Output the (X, Y) coordinate of the center of the cell containing the given text.  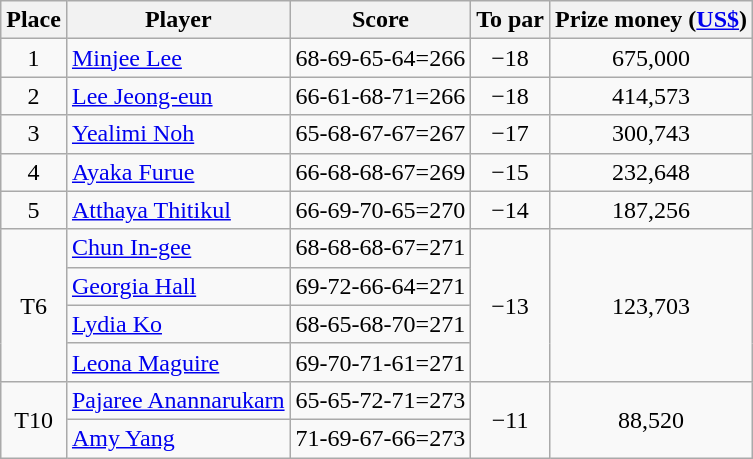
69-72-66-64=271 (380, 286)
Lee Jeong-eun (178, 96)
Leona Maguire (178, 362)
−11 (510, 419)
Place (34, 20)
Georgia Hall (178, 286)
232,648 (652, 172)
1 (34, 58)
300,743 (652, 134)
−14 (510, 210)
Yealimi Noh (178, 134)
2 (34, 96)
Prize money (US$) (652, 20)
Player (178, 20)
3 (34, 134)
123,703 (652, 305)
675,000 (652, 58)
69-70-71-61=271 (380, 362)
71-69-67-66=273 (380, 438)
To par (510, 20)
Lydia Ko (178, 324)
4 (34, 172)
Score (380, 20)
−15 (510, 172)
Chun In-gee (178, 248)
414,573 (652, 96)
65-68-67-67=267 (380, 134)
Ayaka Furue (178, 172)
68-65-68-70=271 (380, 324)
66-61-68-71=266 (380, 96)
65-65-72-71=273 (380, 400)
68-69-65-64=266 (380, 58)
T10 (34, 419)
187,256 (652, 210)
88,520 (652, 419)
T6 (34, 305)
Atthaya Thitikul (178, 210)
−17 (510, 134)
68-68-68-67=271 (380, 248)
Amy Yang (178, 438)
5 (34, 210)
Pajaree Anannarukarn (178, 400)
−13 (510, 305)
66-68-68-67=269 (380, 172)
Minjee Lee (178, 58)
66-69-70-65=270 (380, 210)
